Detect which cell encompasses the target text, then output its (X, Y) center coordinate. 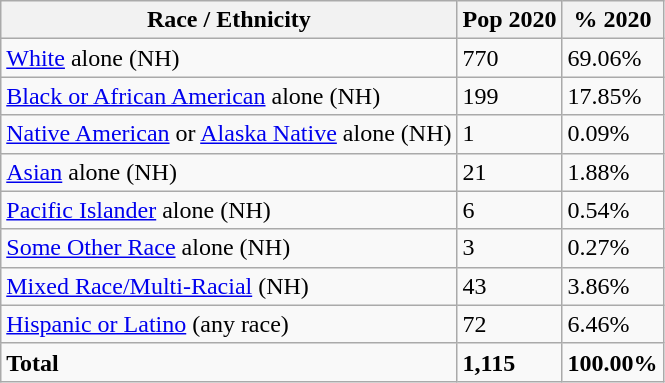
0.09% (612, 134)
White alone (NH) (229, 58)
6 (510, 210)
1,115 (510, 362)
% 2020 (612, 20)
Asian alone (NH) (229, 172)
1.88% (612, 172)
6.46% (612, 324)
Pop 2020 (510, 20)
770 (510, 58)
Hispanic or Latino (any race) (229, 324)
199 (510, 96)
0.54% (612, 210)
Pacific Islander alone (NH) (229, 210)
Native American or Alaska Native alone (NH) (229, 134)
1 (510, 134)
21 (510, 172)
0.27% (612, 248)
100.00% (612, 362)
69.06% (612, 58)
Some Other Race alone (NH) (229, 248)
Total (229, 362)
Race / Ethnicity (229, 20)
Mixed Race/Multi-Racial (NH) (229, 286)
3 (510, 248)
72 (510, 324)
Black or African American alone (NH) (229, 96)
3.86% (612, 286)
43 (510, 286)
17.85% (612, 96)
